Provide the [x, y] coordinate of the cell's center where the given text is located.  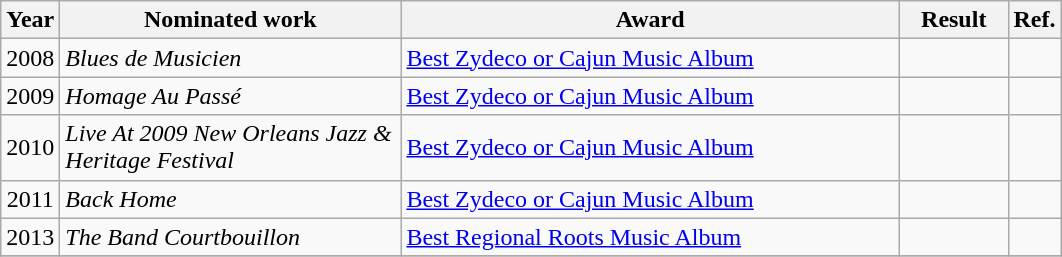
The Band Courtbouillon [230, 237]
Award [650, 20]
Best Regional Roots Music Album [650, 237]
2011 [30, 199]
2008 [30, 58]
Back Home [230, 199]
Ref. [1034, 20]
2009 [30, 96]
Result [954, 20]
Live At 2009 New Orleans Jazz & Heritage Festival [230, 148]
Year [30, 20]
Homage Au Passé [230, 96]
2010 [30, 148]
Nominated work [230, 20]
2013 [30, 237]
Blues de Musicien [230, 58]
